Return (X, Y) of the center of cell containing provided text 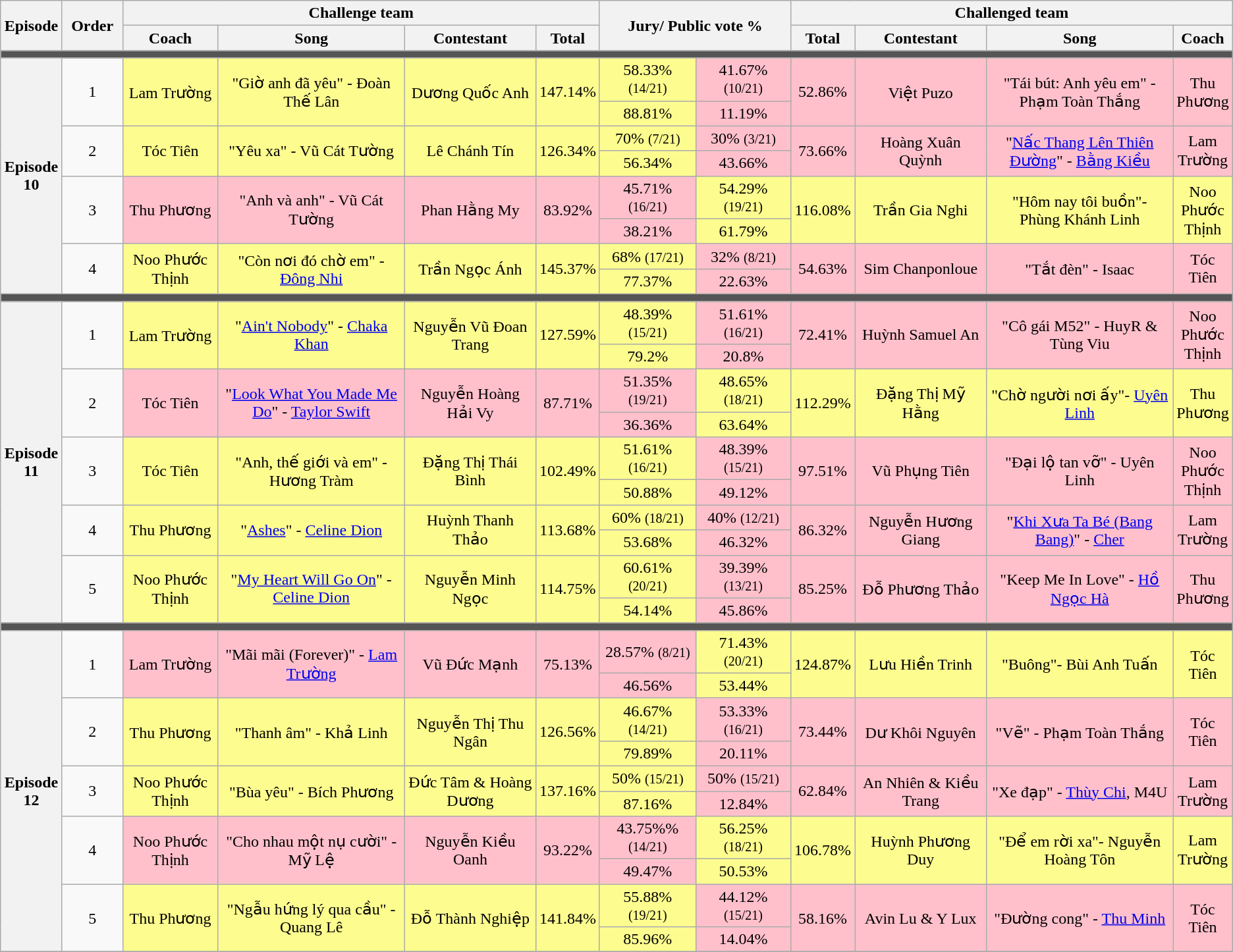
102.49% (568, 471)
44.12% (15/21) (743, 906)
38.21% (647, 231)
Nguyễn Kiều Oanh (470, 851)
"Cô gái M52" - HuyR & Tùng Viu (1080, 336)
Challenge team (361, 13)
126.34% (568, 151)
Vũ Đức Mạnh (470, 664)
11.19% (743, 113)
116.08% (823, 209)
Huỳnh Phương Duy (921, 851)
49.12% (743, 492)
87.71% (568, 403)
43.75%% (14/21) (647, 837)
"My Heart Will Go On" - Celine Dion (312, 589)
53.33% (16/21) (743, 719)
62.84% (823, 791)
63.64% (743, 425)
124.87% (823, 664)
Nguyễn Minh Ngọc (470, 589)
Sim Chanponloue (921, 269)
Episode 11 (32, 462)
60.61% (20/21) (647, 577)
45.71% (16/21) (647, 198)
39.39% (13/21) (743, 577)
87.16% (647, 804)
112.29% (823, 403)
Dương Quốc Anh (470, 92)
Order (92, 26)
Vũ Phụng Tiên (921, 471)
Nguyễn Vũ Đoan Trang (470, 336)
73.44% (823, 732)
"Ain't Nobody" - Chaka Khan (312, 336)
53.68% (647, 542)
71.43% (20/21) (743, 652)
"Keep Me In Love" - Hồ Ngọc Hà (1080, 589)
Đức Tâm & Hoàng Dương (470, 791)
36.36% (647, 425)
55.88% (19/21) (647, 906)
Episode 10 (32, 176)
54.29% (19/21) (743, 198)
86.32% (823, 530)
32% (8/21) (743, 256)
126.56% (568, 732)
97.51% (823, 471)
137.16% (568, 791)
"Còn nơi đó chờ em" - Đông Nhi (312, 269)
22.63% (743, 281)
70% (7/21) (647, 138)
"Look What You Made Me Do" - Taylor Swift (312, 403)
Nguyễn Hoàng Hải Vy (470, 403)
114.75% (568, 589)
73.66% (823, 151)
46.56% (647, 685)
40% (12/21) (743, 517)
Đặng Thị Thái Bình (470, 471)
"Ashes" - Celine Dion (312, 530)
Huỳnh Thanh Thảo (470, 530)
"Vẽ" - Phạm Toàn Thắng (1080, 732)
Dư Khôi Nguyên (921, 732)
58.33% (14/21) (647, 79)
An Nhiên & Kiều Trang (921, 791)
Challenged team (1012, 13)
46.32% (743, 542)
"Yêu xa" - Vũ Cát Tường (312, 151)
"Hôm nay tôi buồn"- Phùng Khánh Linh (1080, 209)
"Anh và anh" - Vũ Cát Tường (312, 209)
41.67% (10/21) (743, 79)
79.2% (647, 357)
Avin Lu & Y Lux (921, 918)
53.44% (743, 685)
28.57% (8/21) (647, 652)
"Thanh âm" - Khả Linh (312, 732)
Jury/ Public vote % (695, 26)
"Nấc Thang Lên Thiên Đường" - Bằng Kiều (1080, 151)
85.96% (647, 939)
75.13% (568, 664)
Nguyễn Thị Thu Ngân (470, 732)
93.22% (568, 851)
"Tái bút: Anh yêu em" - Phạm Toàn Thắng (1080, 92)
106.78% (823, 851)
"Để em rời xa"- Nguyễn Hoàng Tôn (1080, 851)
Đặng Thị Mỹ Hằng (921, 403)
56.25% (18/21) (743, 837)
50.88% (647, 492)
30% (3/21) (743, 138)
"Xe đạp" - Thùy Chi, M4U (1080, 791)
145.37% (568, 269)
48.65% (18/21) (743, 391)
68% (17/21) (647, 256)
79.89% (647, 753)
61.79% (743, 231)
50.53% (743, 872)
"Khi Xưa Ta Bé (Bang Bang)" - Cher (1080, 530)
127.59% (568, 336)
Trần Ngọc Ánh (470, 269)
Việt Puzo (921, 92)
49.47% (647, 872)
45.86% (743, 610)
72.41% (823, 336)
83.92% (568, 209)
14.04% (743, 939)
Episode 12 (32, 791)
85.25% (823, 589)
Phan Hằng My (470, 209)
141.84% (568, 918)
Lê Chánh Tín (470, 151)
"Tắt đèn" - Isaac (1080, 269)
"Bùa yêu" - Bích Phương (312, 791)
"Cho nhau một nụ cười" - Mỹ Lệ (312, 851)
"Buông"- Bùi Anh Tuấn (1080, 664)
Đỗ Phương Thảo (921, 589)
77.37% (647, 281)
Đỗ Thành Nghiệp (470, 918)
"Chờ người nơi ấy"- Uyên Linh (1080, 403)
"Mãi mãi (Forever)" - Lam Trường (312, 664)
Huỳnh Samuel An (921, 336)
"Ngẫu hứng lý qua cầu" - Quang Lê (312, 918)
Episode (32, 26)
56.34% (647, 163)
46.67% (14/21) (647, 719)
"Đại lộ tan vỡ" - Uyên Linh (1080, 471)
60% (18/21) (647, 517)
54.63% (823, 269)
147.14% (568, 92)
43.66% (743, 163)
20.8% (743, 357)
51.35% (19/21) (647, 391)
54.14% (647, 610)
"Anh, thế giới và em" - Hương Tràm (312, 471)
Nguyễn Hương Giang (921, 530)
Lưu Hiền Trinh (921, 664)
Hoàng Xuân Quỳnh (921, 151)
"Giờ anh đã yêu" - Đoàn Thế Lân (312, 92)
88.81% (647, 113)
113.68% (568, 530)
52.86% (823, 92)
Trần Gia Nghi (921, 209)
20.11% (743, 753)
58.16% (823, 918)
12.84% (743, 804)
"Đường cong" - Thu Minh (1080, 918)
